Return the [X, Y] coordinate for the center point of the cell that contains the specified text.  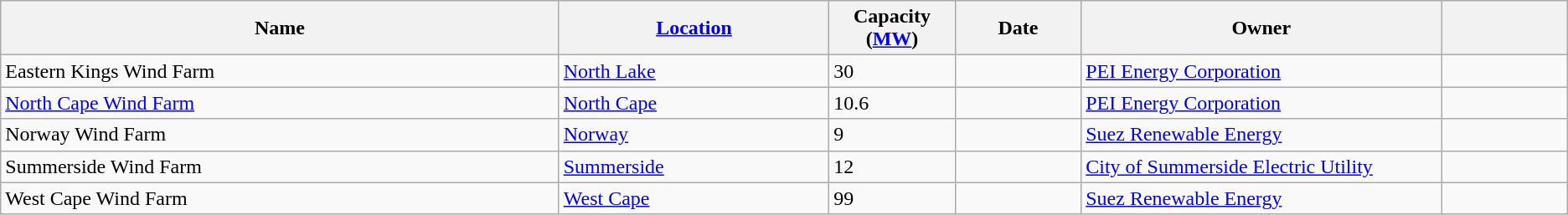
North Cape Wind Farm [280, 103]
Summerside [694, 166]
30 [892, 71]
12 [892, 166]
North Lake [694, 71]
North Cape [694, 103]
Owner [1261, 28]
10.6 [892, 103]
Norway Wind Farm [280, 135]
West Cape [694, 198]
West Cape Wind Farm [280, 198]
Summerside Wind Farm [280, 166]
Date [1018, 28]
Capacity (MW) [892, 28]
9 [892, 135]
99 [892, 198]
Eastern Kings Wind Farm [280, 71]
Norway [694, 135]
Location [694, 28]
City of Summerside Electric Utility [1261, 166]
Name [280, 28]
